Identify which cell holds the provided text, then report its (x, y) central coordinate. 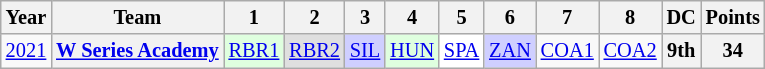
7 (568, 17)
Year (26, 17)
DC (682, 17)
Team (137, 17)
COA1 (568, 51)
8 (630, 17)
9th (682, 51)
2 (314, 17)
ZAN (510, 51)
W Series Academy (137, 51)
COA2 (630, 51)
3 (365, 17)
2021 (26, 51)
Points (733, 17)
34 (733, 51)
HUN (412, 51)
5 (462, 17)
6 (510, 17)
RBR2 (314, 51)
1 (254, 17)
RBR1 (254, 51)
4 (412, 17)
SPA (462, 51)
SIL (365, 51)
